Return the (X, Y) coordinate for the center point of the cell that contains the specified text.  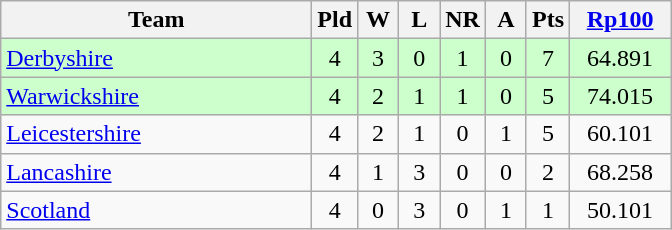
68.258 (620, 172)
74.015 (620, 96)
Derbyshire (156, 58)
W (378, 20)
Scotland (156, 210)
7 (548, 58)
Warwickshire (156, 96)
Team (156, 20)
50.101 (620, 210)
Pld (335, 20)
60.101 (620, 134)
A (506, 20)
Lancashire (156, 172)
Pts (548, 20)
NR (463, 20)
Leicestershire (156, 134)
64.891 (620, 58)
Rp100 (620, 20)
L (420, 20)
